Capture the cell that displays the provided text and extract its (X, Y) central coordinate. 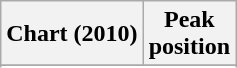
Chart (2010) (72, 34)
Peakposition (189, 34)
